Locate the cell with the specified text and output its [X, Y] center coordinate. 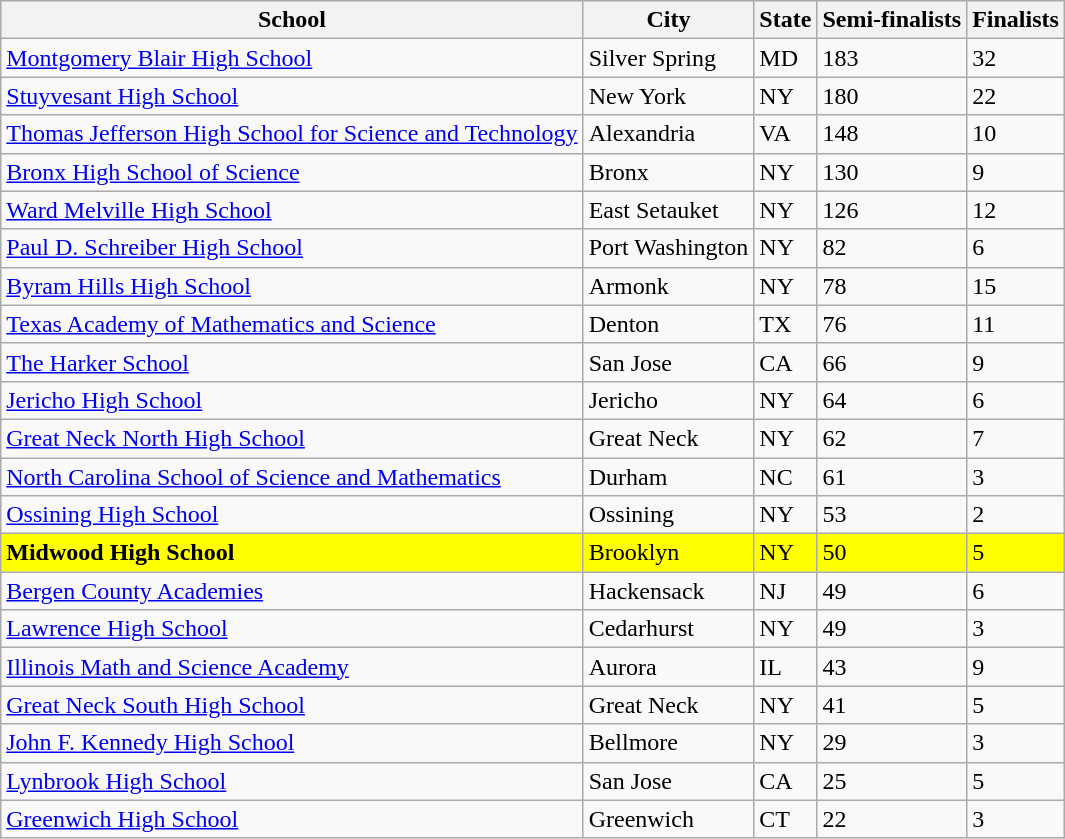
Bronx [668, 172]
76 [892, 324]
43 [892, 667]
Durham [668, 477]
Jericho High School [292, 400]
Bellmore [668, 743]
Greenwich High School [292, 819]
Ward Melville High School [292, 210]
East Setauket [668, 210]
62 [892, 438]
Denton [668, 324]
Port Washington [668, 248]
Semi-finalists [892, 20]
MD [786, 58]
126 [892, 210]
Bergen County Academies [292, 591]
Lawrence High School [292, 629]
IL [786, 667]
Brooklyn [668, 553]
Midwood High School [292, 553]
Aurora [668, 667]
Thomas Jefferson High School for Science and Technology [292, 134]
Alexandria [668, 134]
183 [892, 58]
82 [892, 248]
Texas Academy of Mathematics and Science [292, 324]
New York [668, 96]
Stuyvesant High School [292, 96]
Illinois Math and Science Academy [292, 667]
25 [892, 781]
Bronx High School of Science [292, 172]
City [668, 20]
The Harker School [292, 362]
Finalists [1016, 20]
School [292, 20]
Hackensack [668, 591]
7 [1016, 438]
Great Neck North High School [292, 438]
NC [786, 477]
11 [1016, 324]
2 [1016, 515]
12 [1016, 210]
32 [1016, 58]
29 [892, 743]
Montgomery Blair High School [292, 58]
Great Neck South High School [292, 705]
10 [1016, 134]
Cedarhurst [668, 629]
NJ [786, 591]
61 [892, 477]
TX [786, 324]
CT [786, 819]
Ossining High School [292, 515]
130 [892, 172]
64 [892, 400]
148 [892, 134]
66 [892, 362]
78 [892, 286]
Silver Spring [668, 58]
Lynbrook High School [292, 781]
State [786, 20]
Greenwich [668, 819]
53 [892, 515]
Byram Hills High School [292, 286]
Jericho [668, 400]
Paul D. Schreiber High School [292, 248]
North Carolina School of Science and Mathematics [292, 477]
VA [786, 134]
41 [892, 705]
15 [1016, 286]
180 [892, 96]
John F. Kennedy High School [292, 743]
Ossining [668, 515]
Armonk [668, 286]
50 [892, 553]
